Return (x, y) of the center of cell containing provided text 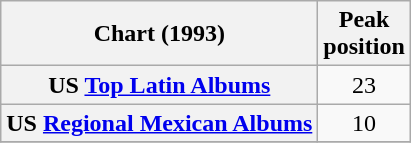
Chart (1993) (160, 34)
US Top Latin Albums (160, 85)
23 (364, 85)
10 (364, 123)
US Regional Mexican Albums (160, 123)
Peakposition (364, 34)
